Return (X, Y) of the center of cell containing provided text 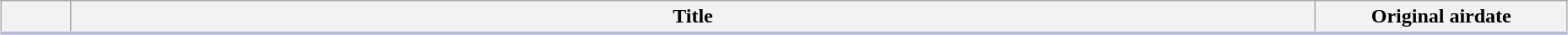
Original airdate (1441, 17)
Title (693, 17)
